Search for the cell housing the specified text and yield its [X, Y] center coordinate. 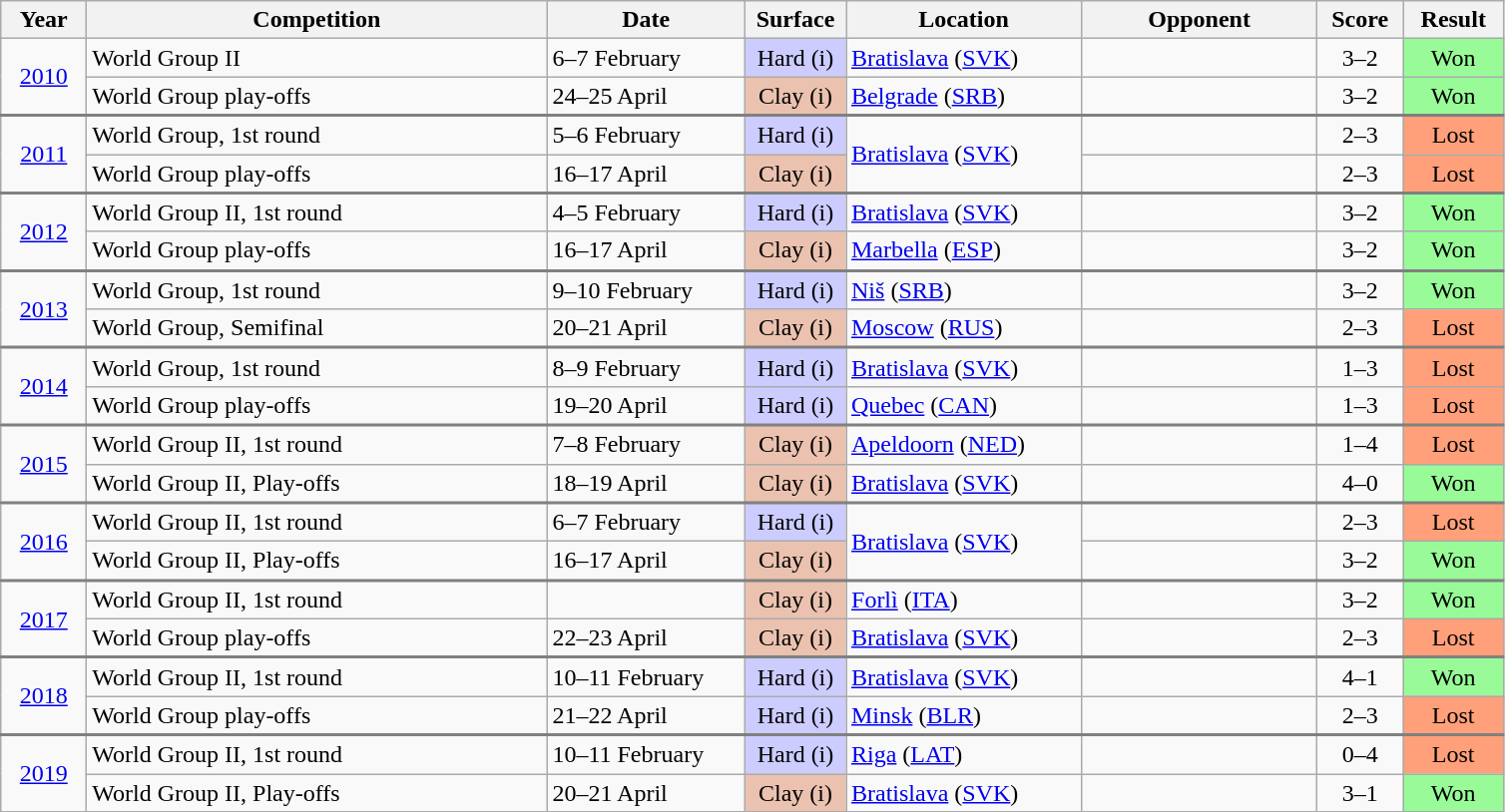
2015 [44, 464]
Location [964, 20]
Belgrade (SRB) [964, 96]
Opponent [1200, 20]
Riga (LAT) [964, 754]
Niš (SRB) [964, 289]
Score [1360, 20]
7–8 February [647, 445]
World Group II [317, 58]
4–5 February [647, 211]
2017 [44, 618]
4–0 [1360, 483]
8–9 February [647, 367]
Forlì (ITA) [964, 599]
2014 [44, 387]
1–4 [1360, 445]
4–1 [1360, 676]
Marbella (ESP) [964, 251]
21–22 April [647, 716]
2013 [44, 309]
2012 [44, 231]
World Group, Semifinal [317, 329]
19–20 April [647, 405]
2011 [44, 155]
5–6 February [647, 136]
Result [1453, 20]
Apeldoorn (NED) [964, 445]
2010 [44, 78]
22–23 April [647, 638]
18–19 April [647, 483]
Surface [794, 20]
9–10 February [647, 289]
3–1 [1360, 793]
24–25 April [647, 96]
Minsk (BLR) [964, 716]
2016 [44, 542]
0–4 [1360, 754]
2019 [44, 774]
Quebec (CAN) [964, 405]
Competition [317, 20]
Moscow (RUS) [964, 329]
2018 [44, 696]
Date [647, 20]
Year [44, 20]
